Return the [x, y] coordinate for the center point of the cell that contains the specified text.  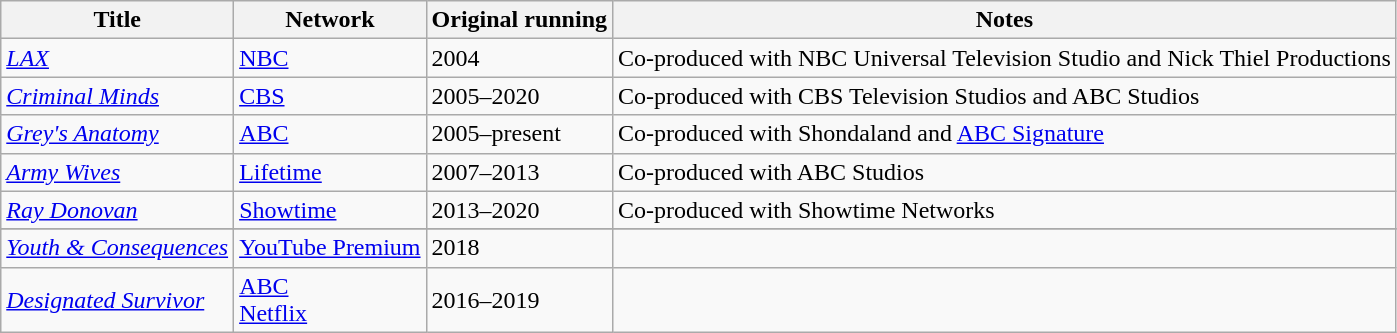
2018 [519, 248]
LAX [118, 58]
Lifetime [330, 172]
Co-produced with Shondaland and ABC Signature [1005, 134]
2005–2020 [519, 96]
Co-produced with ABC Studios [1005, 172]
Title [118, 20]
ABCNetflix [330, 300]
2004 [519, 58]
Army Wives [118, 172]
Network [330, 20]
CBS [330, 96]
Criminal Minds [118, 96]
2007–2013 [519, 172]
Ray Donovan [118, 210]
Original running [519, 20]
ABC [330, 134]
Grey's Anatomy [118, 134]
Co-produced with CBS Television Studios and ABC Studios [1005, 96]
YouTube Premium [330, 248]
2013–2020 [519, 210]
Youth & Consequences [118, 248]
Notes [1005, 20]
NBC [330, 58]
Co-produced with NBC Universal Television Studio and Nick Thiel Productions [1005, 58]
Designated Survivor [118, 300]
2005–present [519, 134]
2016–2019 [519, 300]
Showtime [330, 210]
Co-produced with Showtime Networks [1005, 210]
